Scan for the cell matching the given text and deliver its (x, y) coordinate at center. 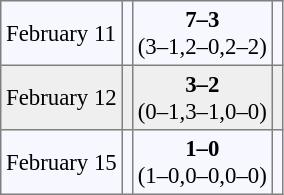
7–3(3–1,2–0,2–2) (202, 33)
February 15 (62, 162)
3–2(0–1,3–1,0–0) (202, 97)
February 11 (62, 33)
1–0(1–0,0–0,0–0) (202, 162)
February 12 (62, 97)
